Locate the cell with the specified text and output its [X, Y] center coordinate. 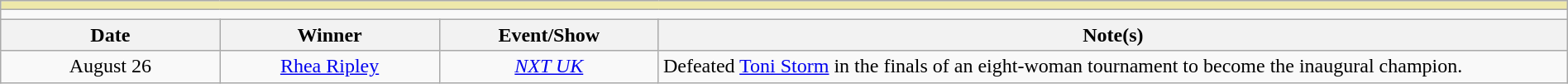
Date [111, 35]
Note(s) [1113, 35]
August 26 [111, 67]
Defeated Toni Storm in the finals of an eight-woman tournament to become the inaugural champion. [1113, 67]
Rhea Ripley [329, 67]
NXT UK [549, 67]
Winner [329, 35]
Event/Show [549, 35]
